Locate the cell with the specified text and output its [x, y] center coordinate. 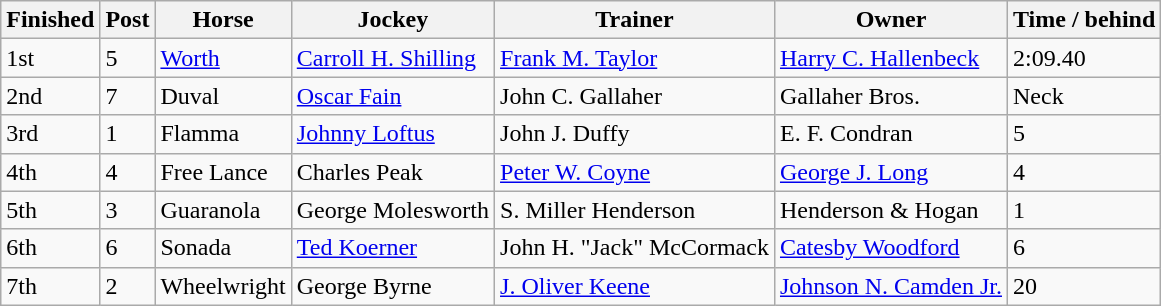
Peter W. Coyne [635, 172]
Owner [890, 20]
4th [50, 172]
Johnny Loftus [392, 134]
Charles Peak [392, 172]
Duval [223, 96]
3rd [50, 134]
Free Lance [223, 172]
20 [1084, 286]
Horse [223, 20]
Catesby Woodford [890, 248]
6th [50, 248]
1st [50, 58]
Worth [223, 58]
Guaranola [223, 210]
Henderson & Hogan [890, 210]
E. F. Condran [890, 134]
John J. Duffy [635, 134]
Post [128, 20]
Johnson N. Camden Jr. [890, 286]
Ted Koerner [392, 248]
5th [50, 210]
Jockey [392, 20]
Carroll H. Shilling [392, 58]
2:09.40 [1084, 58]
Sonada [223, 248]
John H. "Jack" McCormack [635, 248]
John C. Gallaher [635, 96]
Gallaher Bros. [890, 96]
2nd [50, 96]
George J. Long [890, 172]
Flamma [223, 134]
7 [128, 96]
2 [128, 286]
Oscar Fain [392, 96]
George Molesworth [392, 210]
George Byrne [392, 286]
S. Miller Henderson [635, 210]
7th [50, 286]
Harry C. Hallenbeck [890, 58]
Frank M. Taylor [635, 58]
Neck [1084, 96]
Trainer [635, 20]
Wheelwright [223, 286]
Finished [50, 20]
3 [128, 210]
Time / behind [1084, 20]
J. Oliver Keene [635, 286]
